Pinpoint the cell where the given text exists, returning its (x, y) midpoint coordinate. 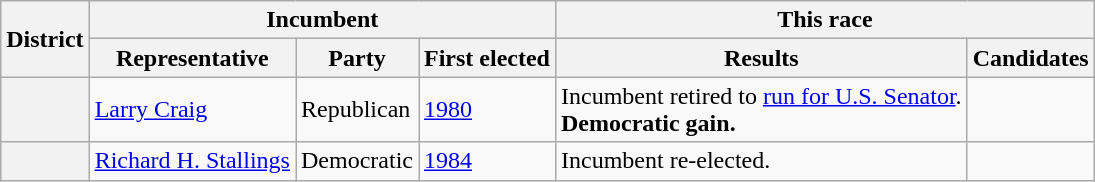
Candidates (1030, 58)
District (45, 39)
Incumbent re-elected. (761, 161)
Incumbent retired to run for U.S. Senator.Democratic gain. (761, 110)
This race (824, 20)
Representative (192, 58)
Results (761, 58)
1984 (486, 161)
Larry Craig (192, 110)
First elected (486, 58)
Incumbent (322, 20)
1980 (486, 110)
Republican (358, 110)
Party (358, 58)
Richard H. Stallings (192, 161)
Democratic (358, 161)
